From the cell containing the given text, extract its center point as [X, Y] coordinate. 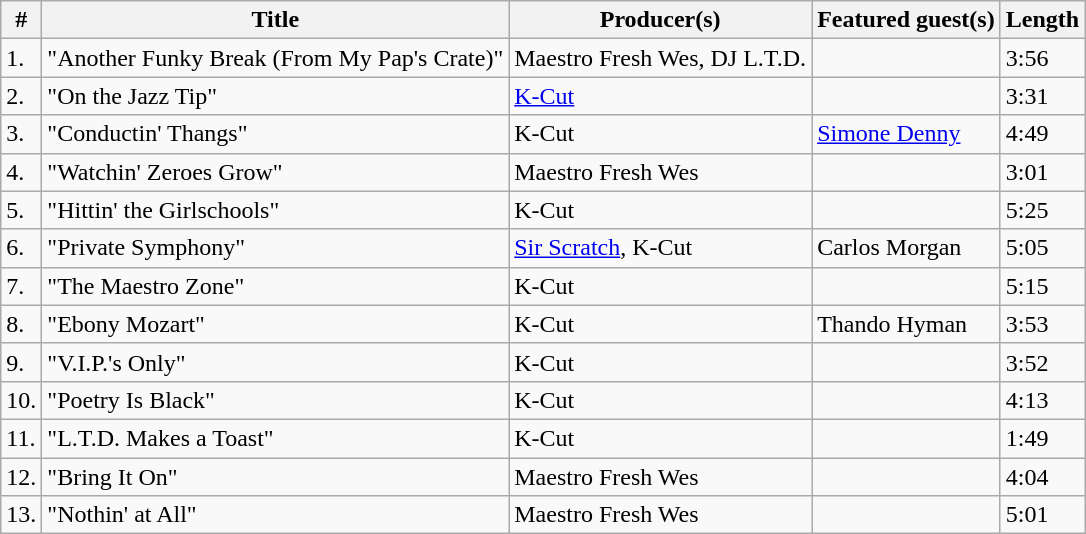
"Nothin' at All" [276, 515]
"Bring It On" [276, 477]
"On the Jazz Tip" [276, 96]
5:05 [1042, 248]
6. [22, 248]
11. [22, 438]
4. [22, 172]
4:13 [1042, 400]
"Another Funky Break (From My Pap's Crate)" [276, 58]
"Conductin' Thangs" [276, 134]
4:49 [1042, 134]
Carlos Morgan [906, 248]
3:52 [1042, 362]
12. [22, 477]
5:15 [1042, 286]
"The Maestro Zone" [276, 286]
9. [22, 362]
Simone Denny [906, 134]
13. [22, 515]
Title [276, 20]
Length [1042, 20]
Sir Scratch, K-Cut [660, 248]
"Hittin' the Girlschools" [276, 210]
"Ebony Mozart" [276, 324]
Thando Hyman [906, 324]
7. [22, 286]
3. [22, 134]
10. [22, 400]
"Private Symphony" [276, 248]
3:56 [1042, 58]
5. [22, 210]
Maestro Fresh Wes, DJ L.T.D. [660, 58]
Producer(s) [660, 20]
8. [22, 324]
3:31 [1042, 96]
"Poetry Is Black" [276, 400]
"L.T.D. Makes a Toast" [276, 438]
1:49 [1042, 438]
Featured guest(s) [906, 20]
3:01 [1042, 172]
5:01 [1042, 515]
"V.I.P.'s Only" [276, 362]
# [22, 20]
2. [22, 96]
3:53 [1042, 324]
4:04 [1042, 477]
"Watchin' Zeroes Grow" [276, 172]
5:25 [1042, 210]
1. [22, 58]
